Find where the given text appears and provide that cell's center as (X, Y) coordinate. 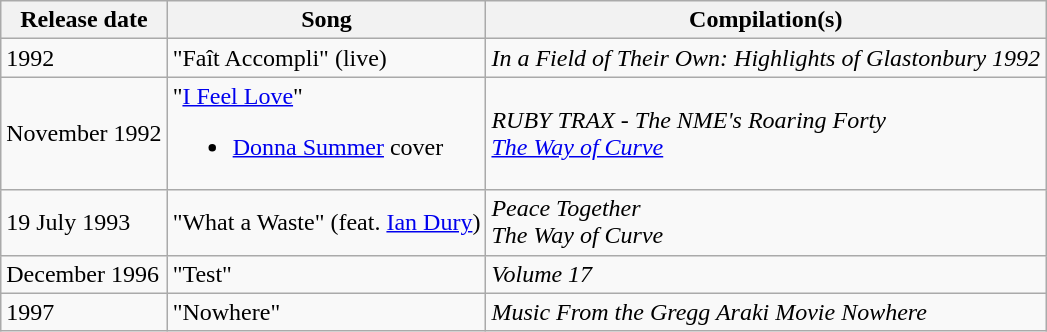
"I Feel Love"Donna Summer cover (326, 134)
"Test" (326, 274)
"What a Waste" (feat. Ian Dury) (326, 222)
RUBY TRAX - The NME's Roaring FortyThe Way of Curve (766, 134)
Music From the Gregg Araki Movie Nowhere (766, 312)
Compilation(s) (766, 20)
Volume 17 (766, 274)
"Nowhere" (326, 312)
19 July 1993 (84, 222)
December 1996 (84, 274)
Song (326, 20)
Peace TogetherThe Way of Curve (766, 222)
1997 (84, 312)
1992 (84, 58)
November 1992 (84, 134)
Release date (84, 20)
In a Field of Their Own: Highlights of Glastonbury 1992 (766, 58)
"Faît Accompli" (live) (326, 58)
